Find where the given text appears and provide that cell's center as (x, y) coordinate. 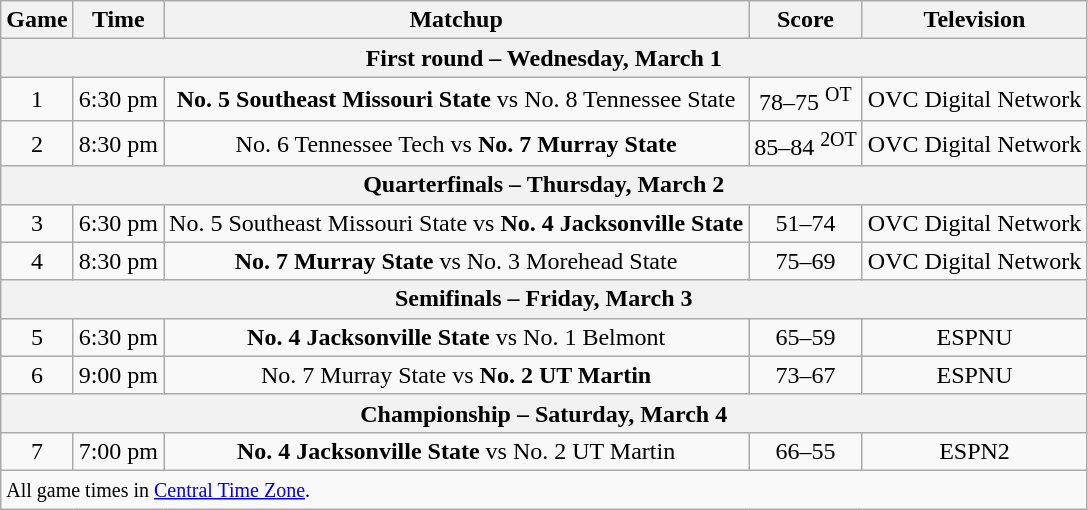
75–69 (806, 261)
No. 6 Tennessee Tech vs No. 7 Murray State (456, 144)
ESPN2 (974, 451)
73–67 (806, 375)
66–55 (806, 451)
Score (806, 20)
Game (37, 20)
First round – Wednesday, March 1 (544, 58)
7:00 pm (118, 451)
No. 7 Murray State vs No. 3 Morehead State (456, 261)
No. 7 Murray State vs No. 2 UT Martin (456, 375)
1 (37, 100)
Quarterfinals – Thursday, March 2 (544, 185)
2 (37, 144)
Time (118, 20)
51–74 (806, 223)
9:00 pm (118, 375)
All game times in Central Time Zone. (544, 489)
7 (37, 451)
Matchup (456, 20)
Television (974, 20)
3 (37, 223)
4 (37, 261)
85–84 2OT (806, 144)
No. 4 Jacksonville State vs No. 1 Belmont (456, 337)
6 (37, 375)
Semifinals – Friday, March 3 (544, 299)
5 (37, 337)
No. 5 Southeast Missouri State vs No. 4 Jacksonville State (456, 223)
65–59 (806, 337)
Championship – Saturday, March 4 (544, 413)
78–75 OT (806, 100)
No. 5 Southeast Missouri State vs No. 8 Tennessee State (456, 100)
No. 4 Jacksonville State vs No. 2 UT Martin (456, 451)
